From the cell containing the given text, extract its center point as [x, y] coordinate. 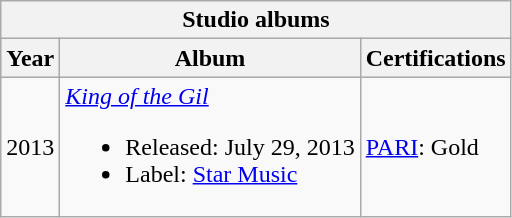
Album [210, 58]
Certifications [436, 58]
Year [30, 58]
King of the GilReleased: July 29, 2013Label: Star Music [210, 147]
2013 [30, 147]
Studio albums [256, 20]
PARI: Gold [436, 147]
